Find where the given text appears and provide that cell's center as [X, Y] coordinate. 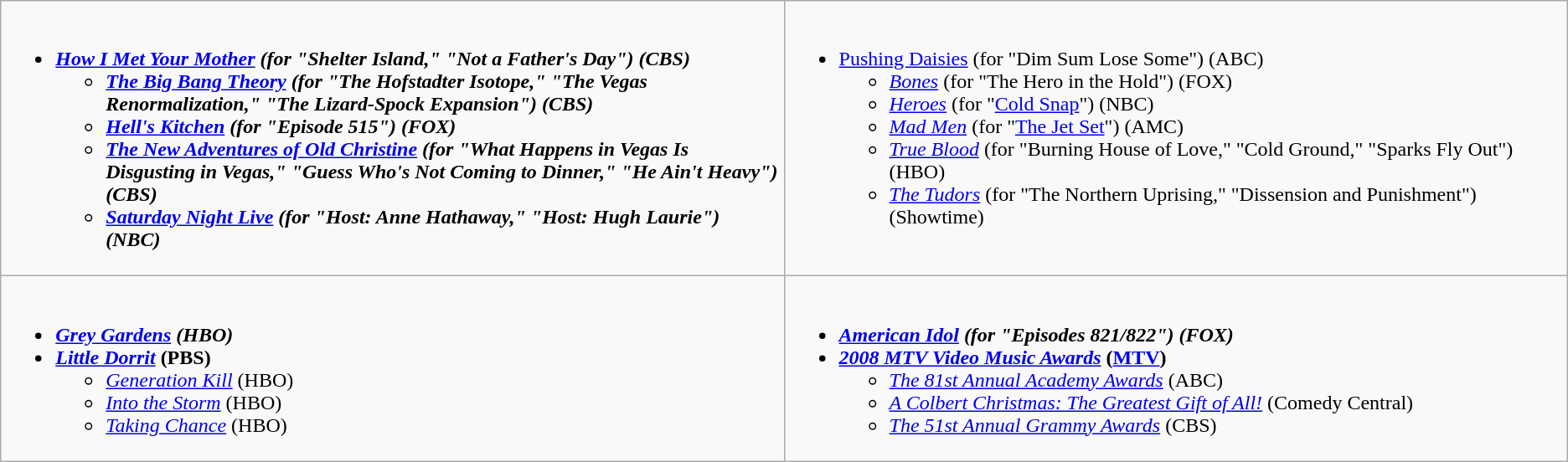
Grey Gardens (HBO)Little Dorrit (PBS)Generation Kill (HBO)Into the Storm (HBO)Taking Chance (HBO) [392, 368]
